Search for the cell housing the specified text and yield its [x, y] center coordinate. 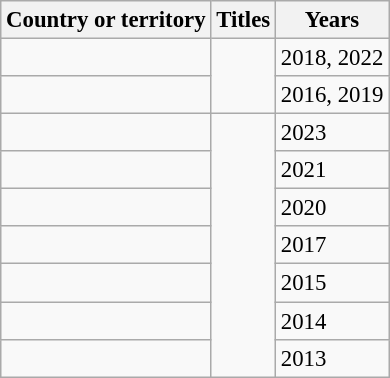
2015 [332, 283]
2017 [332, 245]
Years [332, 20]
2023 [332, 133]
2016, 2019 [332, 95]
2020 [332, 208]
2013 [332, 358]
2018, 2022 [332, 58]
Country or territory [106, 20]
2014 [332, 321]
2021 [332, 170]
Titles [244, 20]
